For the text-containing cell, return its midpoint in (X, Y) coordinate format. 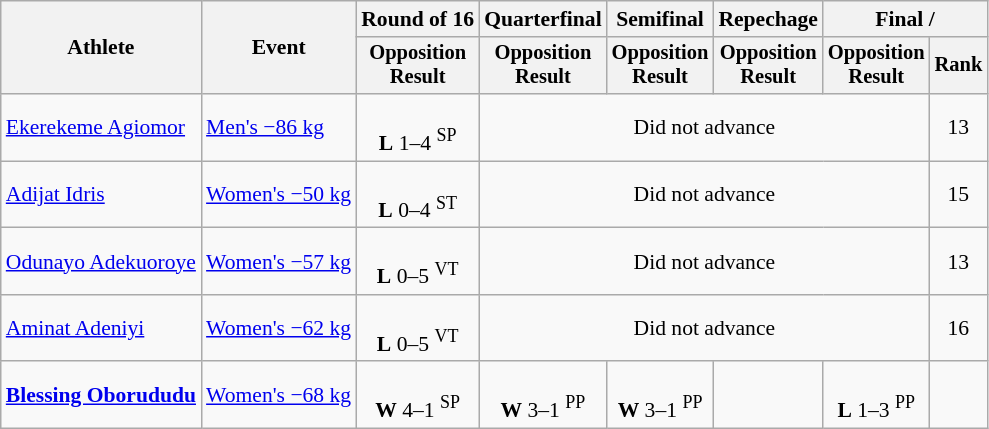
Athlete (101, 48)
Adijat Idris (101, 194)
Odunayo Adekuoroye (101, 262)
Quarterfinal (543, 19)
Event (278, 48)
Repechage (768, 19)
Blessing Oborududu (101, 396)
L 1–4 SP (418, 128)
Women's −62 kg (278, 328)
Women's −50 kg (278, 194)
Semifinal (660, 19)
W 4–1 SP (418, 396)
L 1–3 PP (876, 396)
16 (959, 328)
Women's −68 kg (278, 396)
Women's −57 kg (278, 262)
Men's −86 kg (278, 128)
Rank (959, 66)
Aminat Adeniyi (101, 328)
15 (959, 194)
Final / (905, 19)
L 0–4 ST (418, 194)
Round of 16 (418, 19)
Ekerekeme Agiomor (101, 128)
